Locate the cell with the specified text and output its [x, y] center coordinate. 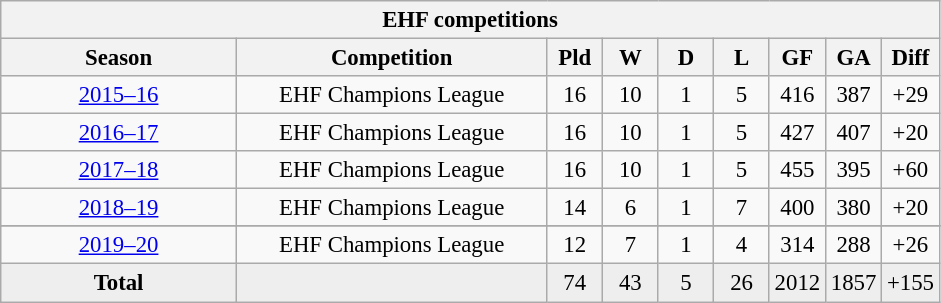
GF [797, 58]
+155 [911, 283]
2017–18 [119, 170]
L [742, 58]
395 [853, 170]
W [631, 58]
4 [742, 245]
416 [797, 95]
Pld [575, 58]
400 [797, 208]
2018–19 [119, 208]
407 [853, 133]
EHF competitions [470, 20]
6 [631, 208]
14 [575, 208]
314 [797, 245]
2015–16 [119, 95]
Competition [392, 58]
GA [853, 58]
D [686, 58]
2019–20 [119, 245]
2012 [797, 283]
1857 [853, 283]
Total [119, 283]
455 [797, 170]
+26 [911, 245]
12 [575, 245]
Season [119, 58]
380 [853, 208]
+29 [911, 95]
+60 [911, 170]
74 [575, 283]
288 [853, 245]
427 [797, 133]
26 [742, 283]
2016–17 [119, 133]
Diff [911, 58]
387 [853, 95]
43 [631, 283]
